Extract the (x, y) coordinate from the center of the cell holding the provided text.  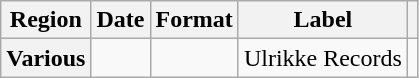
Region (46, 20)
Format (194, 20)
Label (322, 20)
Ulrikke Records (322, 58)
Date (120, 20)
Various (46, 58)
